Identify which cell holds the provided text, then report its (x, y) central coordinate. 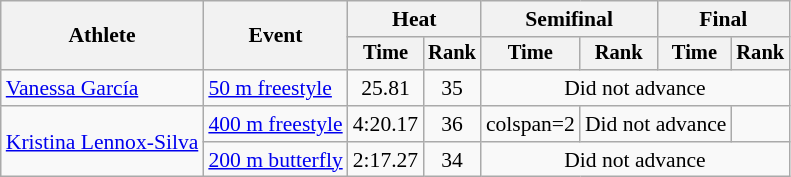
Vanessa García (102, 88)
Kristina Lennox-Silva (102, 142)
25.81 (386, 88)
36 (452, 124)
colspan=2 (530, 124)
50 m freestyle (275, 88)
Semifinal (570, 19)
35 (452, 88)
4:20.17 (386, 124)
400 m freestyle (275, 124)
Final (723, 19)
Heat (414, 19)
Event (275, 36)
Athlete (102, 36)
